Return (x, y) of the center of cell containing provided text 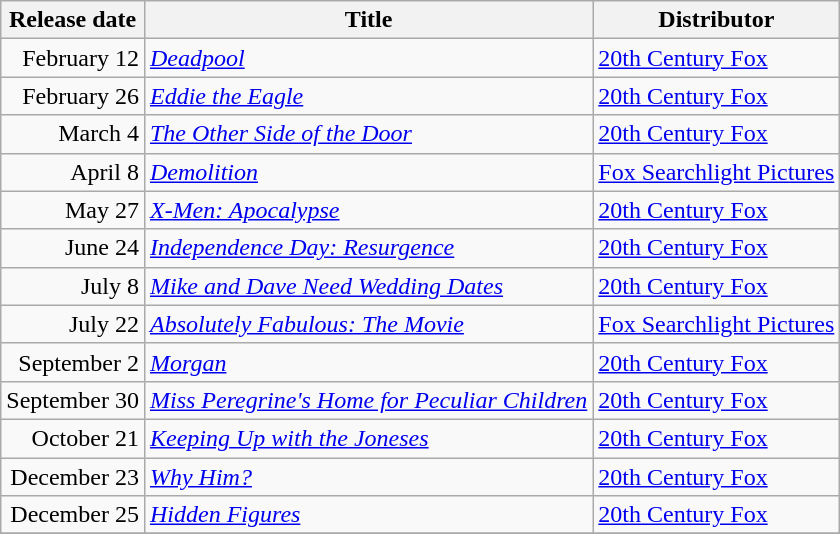
Distributor (716, 20)
April 8 (73, 172)
The Other Side of the Door (368, 134)
Why Him? (368, 477)
June 24 (73, 248)
July 22 (73, 324)
Demolition (368, 172)
Morgan (368, 362)
Title (368, 20)
February 12 (73, 58)
Eddie the Eagle (368, 96)
October 21 (73, 438)
Absolutely Fabulous: The Movie (368, 324)
Mike and Dave Need Wedding Dates (368, 286)
September 30 (73, 400)
Deadpool (368, 58)
Miss Peregrine's Home for Peculiar Children (368, 400)
X-Men: Apocalypse (368, 210)
Release date (73, 20)
May 27 (73, 210)
December 25 (73, 515)
September 2 (73, 362)
Independence Day: Resurgence (368, 248)
February 26 (73, 96)
December 23 (73, 477)
March 4 (73, 134)
Hidden Figures (368, 515)
Keeping Up with the Joneses (368, 438)
July 8 (73, 286)
